Identify which cell holds the provided text, then report its [X, Y] central coordinate. 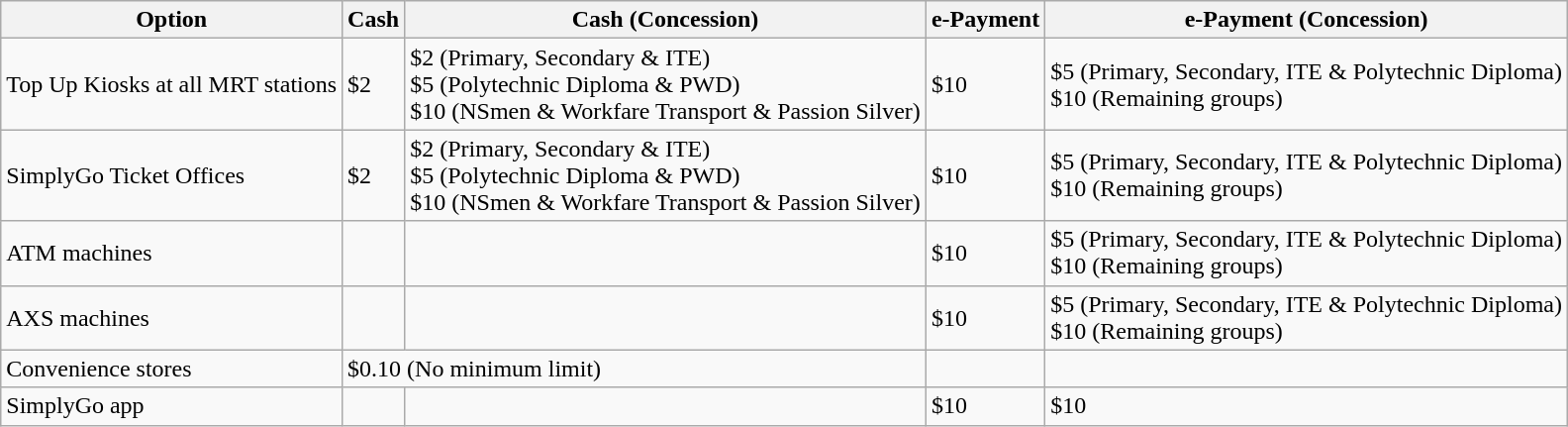
Cash (Concession) [665, 20]
Cash [374, 20]
Option [172, 20]
$0.10 (No minimum limit) [635, 369]
Convenience stores [172, 369]
SimplyGo app [172, 406]
Top Up Kiosks at all MRT stations [172, 84]
ATM machines [172, 254]
e-Payment (Concession) [1307, 20]
e-Payment [985, 20]
AXS machines [172, 317]
SimplyGo Ticket Offices [172, 175]
